Return (X, Y) of the center of cell containing provided text 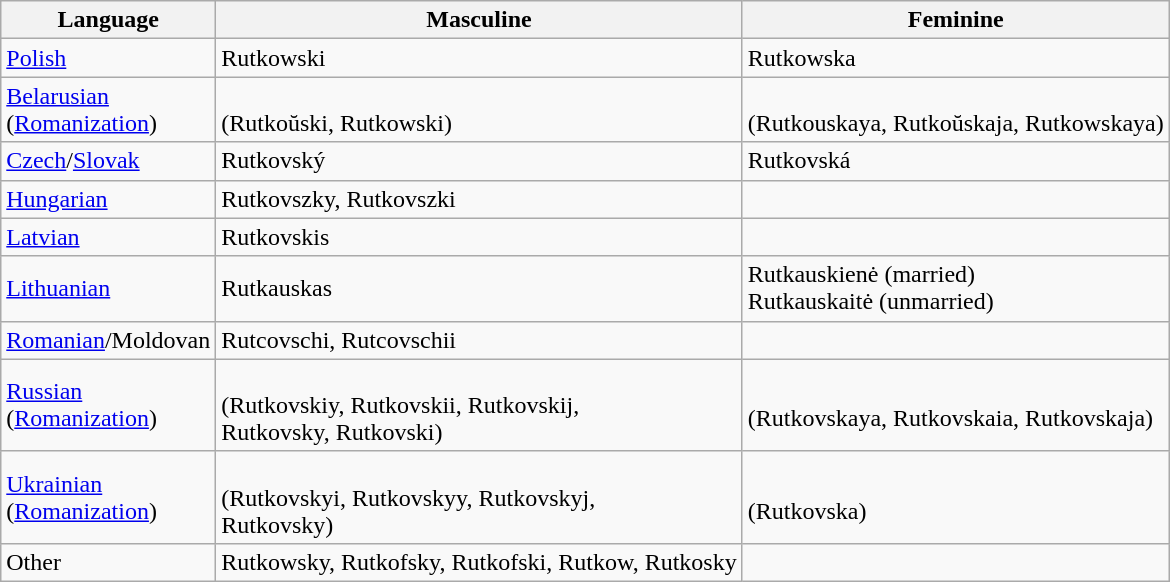
(Rutkovska) (956, 497)
Rutkowska (956, 58)
Rutkovská (956, 161)
Lithuanian (108, 288)
Rutkovský (479, 161)
Feminine (956, 20)
Rutcovschi, Rutcovschii (479, 340)
Hungarian (108, 199)
Romanian/Moldovan (108, 340)
Latvian (108, 237)
Russian (Romanization) (108, 405)
Other (108, 562)
(Rutkoŭski, Rutkowski) (479, 110)
Rutkowsky, Rutkofsky, Rutkofski, Rutkow, Rutkosky (479, 562)
Rutkovskis (479, 237)
(Rutkovskaya, Rutkovskaia, Rutkovskaja) (956, 405)
Rutkowski (479, 58)
Rutkauskienė (married) Rutkauskaitė (unmarried) (956, 288)
Rutkauskas (479, 288)
Masculine (479, 20)
(Rutkouskaya, Rutkoŭskaja, Rutkowskaya) (956, 110)
(Rutkovskiy, Rutkovskii, Rutkovskij, Rutkovsky, Rutkovski) (479, 405)
Rutkovszky, Rutkovszki (479, 199)
Ukrainian (Romanization) (108, 497)
Czech/Slovak (108, 161)
Polish (108, 58)
Belarusian (Romanization) (108, 110)
Language (108, 20)
(Rutkovskyi, Rutkovskyy, Rutkovskyj, Rutkovsky) (479, 497)
